Detect which cell encompasses the target text, then output its (x, y) center coordinate. 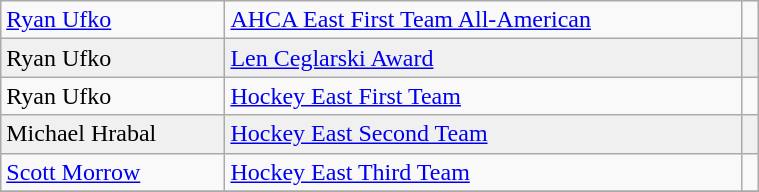
Len Ceglarski Award (484, 58)
Hockey East Second Team (484, 134)
AHCA East First Team All-American (484, 20)
Scott Morrow (113, 172)
Hockey East First Team (484, 96)
Hockey East Third Team (484, 172)
Michael Hrabal (113, 134)
